Scan for the cell matching the given text and deliver its (x, y) coordinate at center. 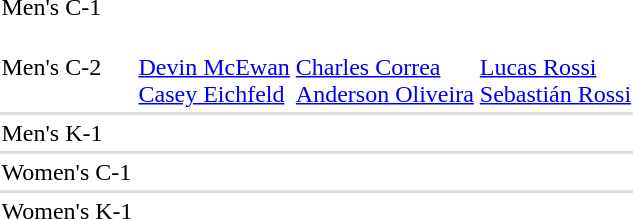
Charles CorreaAnderson Oliveira (384, 67)
Men's K-1 (67, 133)
Lucas RossiSebastián Rossi (555, 67)
Devin McEwanCasey Eichfeld (214, 67)
Women's C-1 (67, 172)
Men's C-2 (67, 67)
